Identify which cell holds the provided text, then report its [x, y] central coordinate. 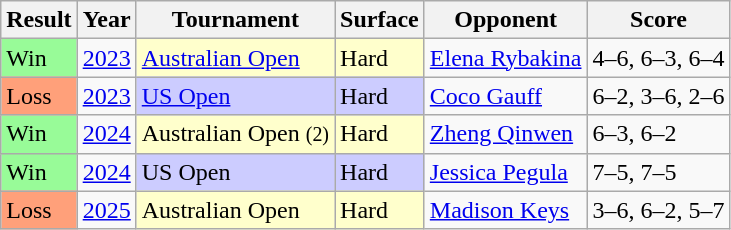
6–2, 3–6, 2–6 [658, 96]
Coco Gauff [506, 96]
Year [106, 20]
Score [658, 20]
Madison Keys [506, 210]
2025 [106, 210]
3–6, 6–2, 5–7 [658, 210]
Tournament [235, 20]
Zheng Qinwen [506, 134]
Surface [380, 20]
Opponent [506, 20]
6–3, 6–2 [658, 134]
Australian Open (2) [235, 134]
Result [39, 20]
7–5, 7–5 [658, 172]
4–6, 6–3, 6–4 [658, 58]
Elena Rybakina [506, 58]
Jessica Pegula [506, 172]
